Determine the (x, y) coordinate at the center of the cell enclosing the given text.  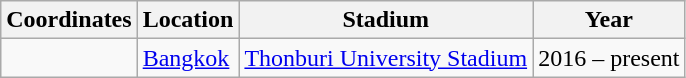
2016 – present (609, 58)
Bangkok (188, 58)
Coordinates (69, 20)
Thonburi University Stadium (386, 58)
Location (188, 20)
Stadium (386, 20)
Year (609, 20)
